Locate the cell with the specified text and output its (X, Y) center coordinate. 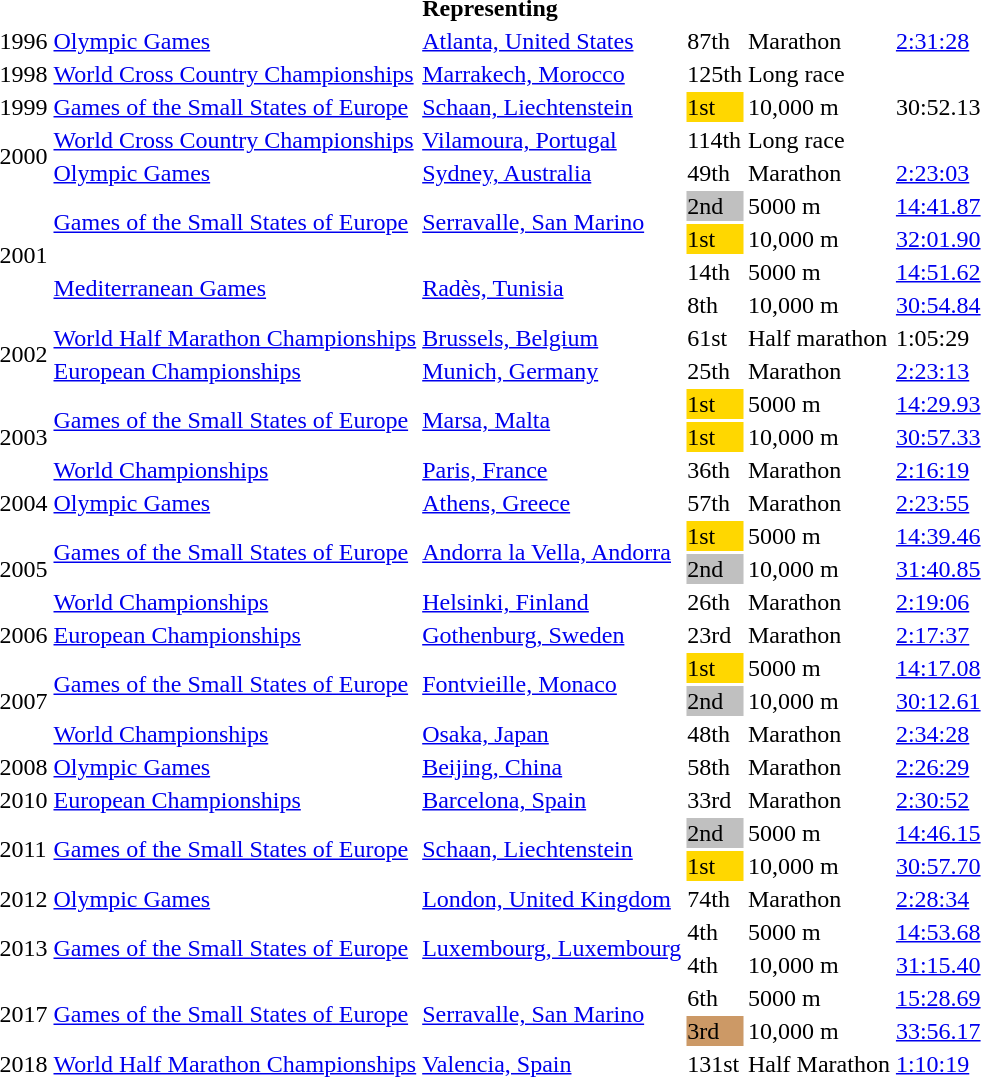
26th (715, 602)
Athens, Greece (552, 503)
74th (715, 899)
Half marathon (818, 338)
8th (715, 305)
58th (715, 767)
Barcelona, Spain (552, 800)
Vilamoura, Portugal (552, 140)
Beijing, China (552, 767)
25th (715, 371)
Helsinki, Finland (552, 602)
Brussels, Belgium (552, 338)
World Half Marathon Championships (235, 338)
33rd (715, 800)
Fontvieille, Monaco (552, 684)
Osaka, Japan (552, 734)
61st (715, 338)
23rd (715, 635)
Marsa, Malta (552, 420)
Sydney, Australia (552, 173)
48th (715, 734)
London, United Kingdom (552, 899)
Gothenburg, Sweden (552, 635)
57th (715, 503)
125th (715, 74)
Luxembourg, Luxembourg (552, 948)
Andorra la Vella, Andorra (552, 552)
114th (715, 140)
Atlanta, United States (552, 41)
Radès, Tunisia (552, 288)
3rd (715, 1031)
Marrakech, Morocco (552, 74)
14th (715, 272)
36th (715, 470)
49th (715, 173)
Paris, France (552, 470)
Munich, Germany (552, 371)
87th (715, 41)
6th (715, 998)
Mediterranean Games (235, 288)
